Find where the given text appears and provide that cell's center as [X, Y] coordinate. 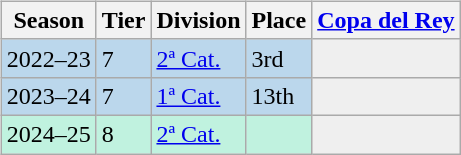
Season [48, 20]
3rd [279, 58]
2024–25 [48, 134]
Copa del Rey [386, 20]
Place [279, 20]
8 [124, 134]
Division [198, 20]
2023–24 [48, 96]
Tier [124, 20]
1ª Cat. [198, 96]
2022–23 [48, 58]
13th [279, 96]
